Return the [X, Y] coordinate for the center point of the cell that contains the specified text.  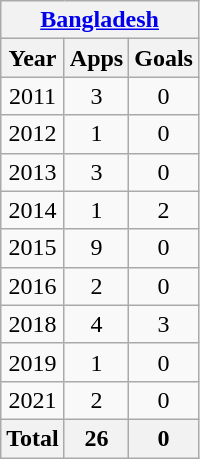
Year [33, 58]
2012 [33, 134]
2018 [33, 324]
9 [96, 248]
2013 [33, 172]
Goals [164, 58]
2016 [33, 286]
Total [33, 438]
2015 [33, 248]
2019 [33, 362]
2011 [33, 96]
Apps [96, 58]
Bangladesh [100, 20]
26 [96, 438]
2014 [33, 210]
2021 [33, 400]
4 [96, 324]
